Locate the cell with the specified text and output its [X, Y] center coordinate. 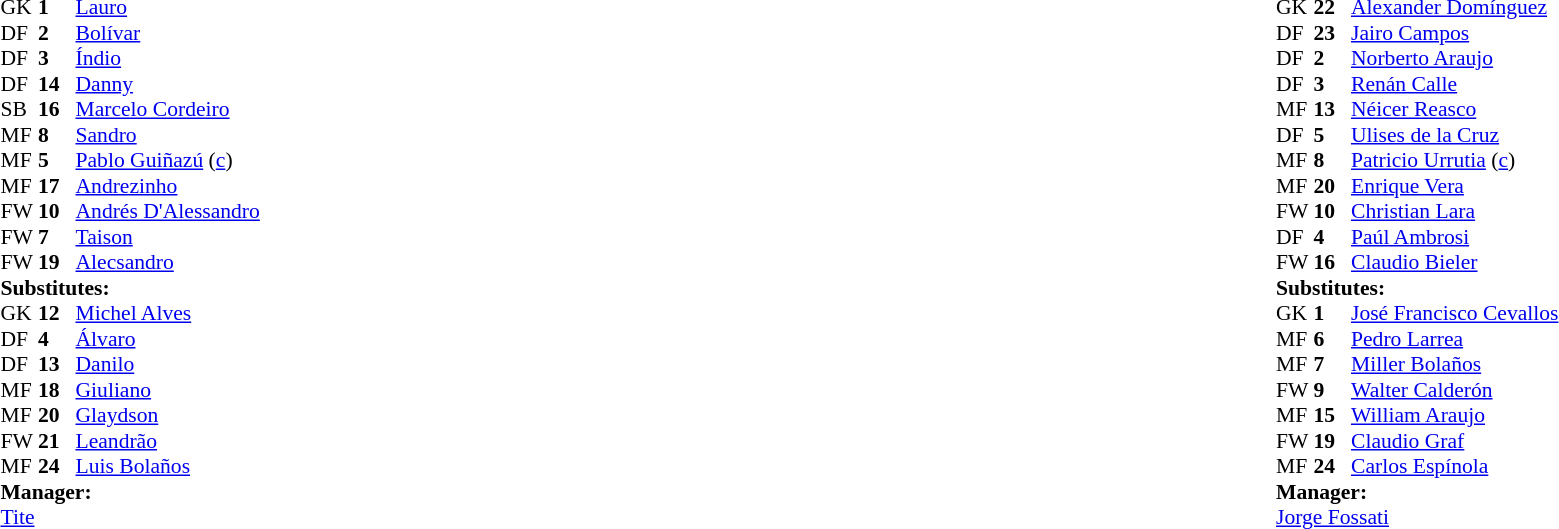
23 [1333, 33]
Renán Calle [1454, 84]
William Araujo [1454, 415]
Luis Bolaños [168, 467]
1 [1333, 313]
Walter Calderón [1454, 390]
9 [1333, 390]
6 [1333, 339]
Alecsandro [168, 263]
Marcelo Cordeiro [168, 109]
Michel Alves [168, 313]
SB [19, 109]
Álvaro [168, 339]
Patricio Urrutia (c) [1454, 161]
21 [57, 441]
Norberto Araujo [1454, 59]
15 [1333, 415]
Néicer Reasco [1454, 109]
17 [57, 186]
Andrezinho [168, 186]
18 [57, 390]
Carlos Espínola [1454, 467]
Miller Bolaños [1454, 365]
Taison [168, 237]
12 [57, 313]
Glaydson [168, 415]
Enrique Vera [1454, 186]
Jairo Campos [1454, 33]
Danny [168, 84]
Danilo [168, 365]
José Francisco Cevallos [1454, 313]
Ulises de la Cruz [1454, 135]
Pablo Guiñazú (c) [168, 161]
14 [57, 84]
Pedro Larrea [1454, 339]
Christian Lara [1454, 211]
Índio [168, 59]
Paúl Ambrosi [1454, 237]
Claudio Graf [1454, 441]
Bolívar [168, 33]
Sandro [168, 135]
Giuliano [168, 390]
Andrés D'Alessandro [168, 211]
Claudio Bieler [1454, 263]
Leandrão [168, 441]
